Pinpoint the cell where the given text exists, returning its [x, y] midpoint coordinate. 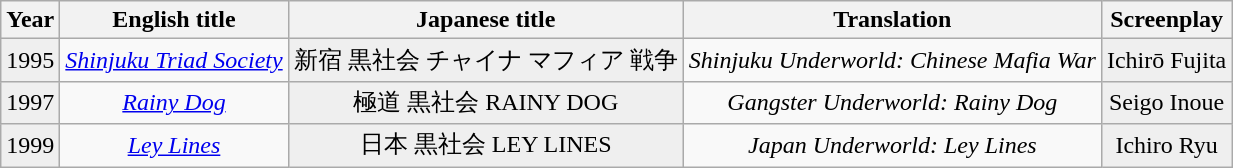
Ley Lines [174, 146]
Ichiro Ryu [1166, 146]
Japanese title [486, 20]
Japan Underworld: Ley Lines [892, 146]
極道 黒社会 RAINY DOG [486, 102]
日本 黒社会 LEY LINES [486, 146]
1999 [30, 146]
新宿 黒社会 チャイナ マフィア 戦争 [486, 60]
Shinjuku Triad Society [174, 60]
English title [174, 20]
Translation [892, 20]
Seigo Inoue [1166, 102]
Screenplay [1166, 20]
Gangster Underworld: Rainy Dog [892, 102]
Ichirō Fujita [1166, 60]
Year [30, 20]
Shinjuku Underworld: Chinese Mafia War [892, 60]
1995 [30, 60]
Rainy Dog [174, 102]
1997 [30, 102]
